From the cell containing the given text, extract its center point as (X, Y) coordinate. 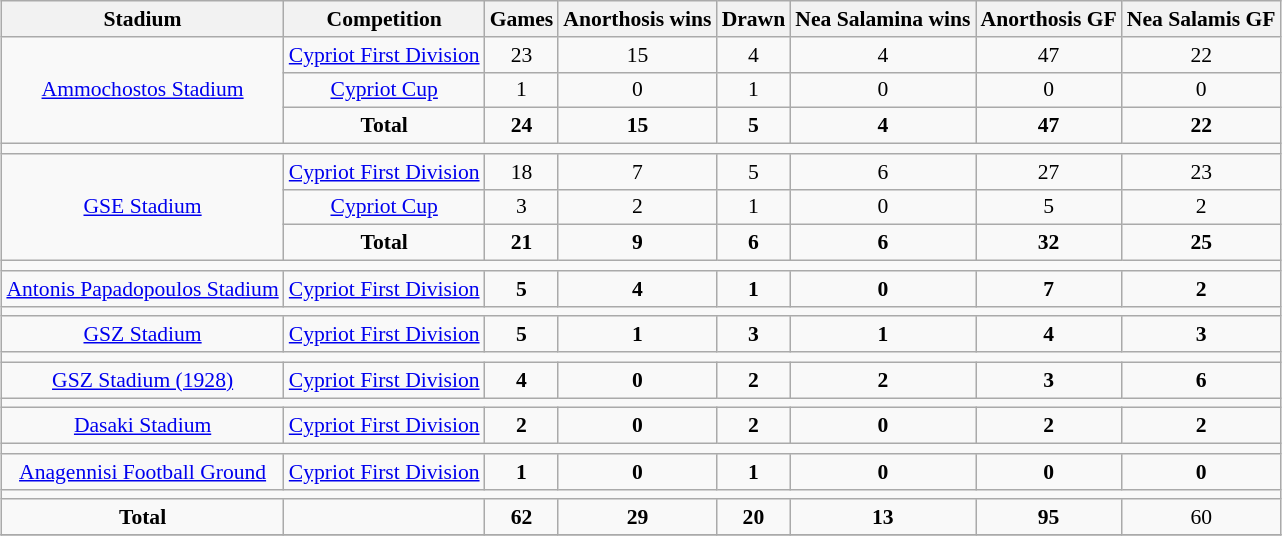
Stadium (142, 19)
18 (522, 172)
60 (1202, 518)
Nea Salamis GF (1202, 19)
29 (637, 518)
Competition (384, 19)
GSE Stadium (142, 208)
Anorthosis wins (637, 19)
21 (522, 243)
Ammochostos Stadium (142, 90)
GSZ Stadium (1928) (142, 380)
9 (637, 243)
20 (754, 518)
Anagennisi Football Ground (142, 472)
32 (1049, 243)
27 (1049, 172)
24 (522, 126)
95 (1049, 518)
Drawn (754, 19)
62 (522, 518)
13 (882, 518)
Anorthosis GF (1049, 19)
25 (1202, 243)
Nea Salamina wins (882, 19)
Antonis Papadopoulos Stadium (142, 289)
Games (522, 19)
GSZ Stadium (142, 335)
Dasaki Stadium (142, 426)
